Locate the cell with the specified text and output its (x, y) center coordinate. 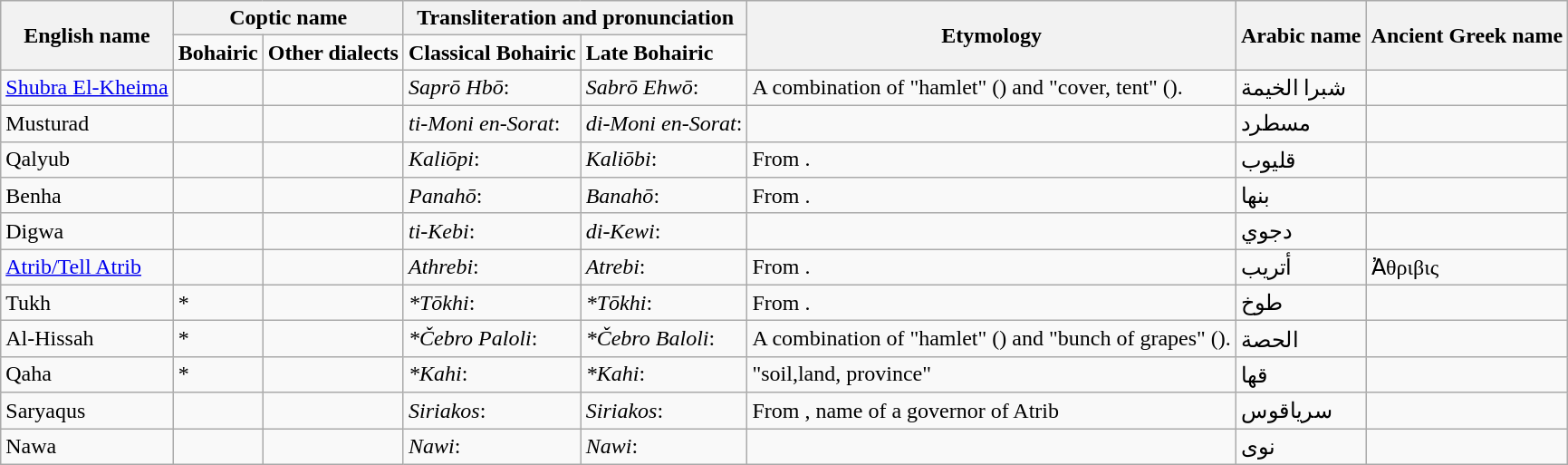
Banahō: (664, 196)
Sabrō Ehwō: (664, 88)
Etymology (991, 35)
A combination of "hamlet" () and "bunch of grapes" (). (991, 339)
Ἀθριβις (1467, 267)
بنها (1301, 196)
Panahō: (492, 196)
*Čebro Paloli: (492, 339)
Late Bohairic (664, 53)
شبرا الخيمة (1301, 88)
Other dialects (333, 53)
Nawa (87, 446)
قليوب (1301, 160)
الحصة (1301, 339)
Kaliōpi: (492, 160)
طوخ (1301, 303)
Al-Hissah (87, 339)
Atrib/Tell Atrib (87, 267)
Kaliōbi: (664, 160)
Musturad (87, 123)
Tukh (87, 303)
Transliteration and pronunciation (574, 18)
ti-Kebi: (492, 231)
مسطرد (1301, 123)
A combination of "hamlet" () and "cover, tent" (). (991, 88)
Benha (87, 196)
*Čebro Baloli: (664, 339)
Atrebi: (664, 267)
From , name of a governor of Atrib (991, 411)
Athrebi: (492, 267)
Coptic name (288, 18)
Saprō Hbō: (492, 88)
English name (87, 35)
Saryaqus (87, 411)
دجوي (1301, 231)
Qaha (87, 374)
"soil,land, province" (991, 374)
ti-Moni en-Sorat: (492, 123)
سرياقوس (1301, 411)
Classical Bohairic (492, 53)
Bohairic (217, 53)
Qalyub (87, 160)
Arabic name (1301, 35)
di-Kewi: (664, 231)
نوى (1301, 446)
Digwa (87, 231)
di-Moni en-Sorat: (664, 123)
قها (1301, 374)
أتريب (1301, 267)
Shubra El-Kheima (87, 88)
Ancient Greek name (1467, 35)
